Search for the cell housing the specified text and yield its [X, Y] center coordinate. 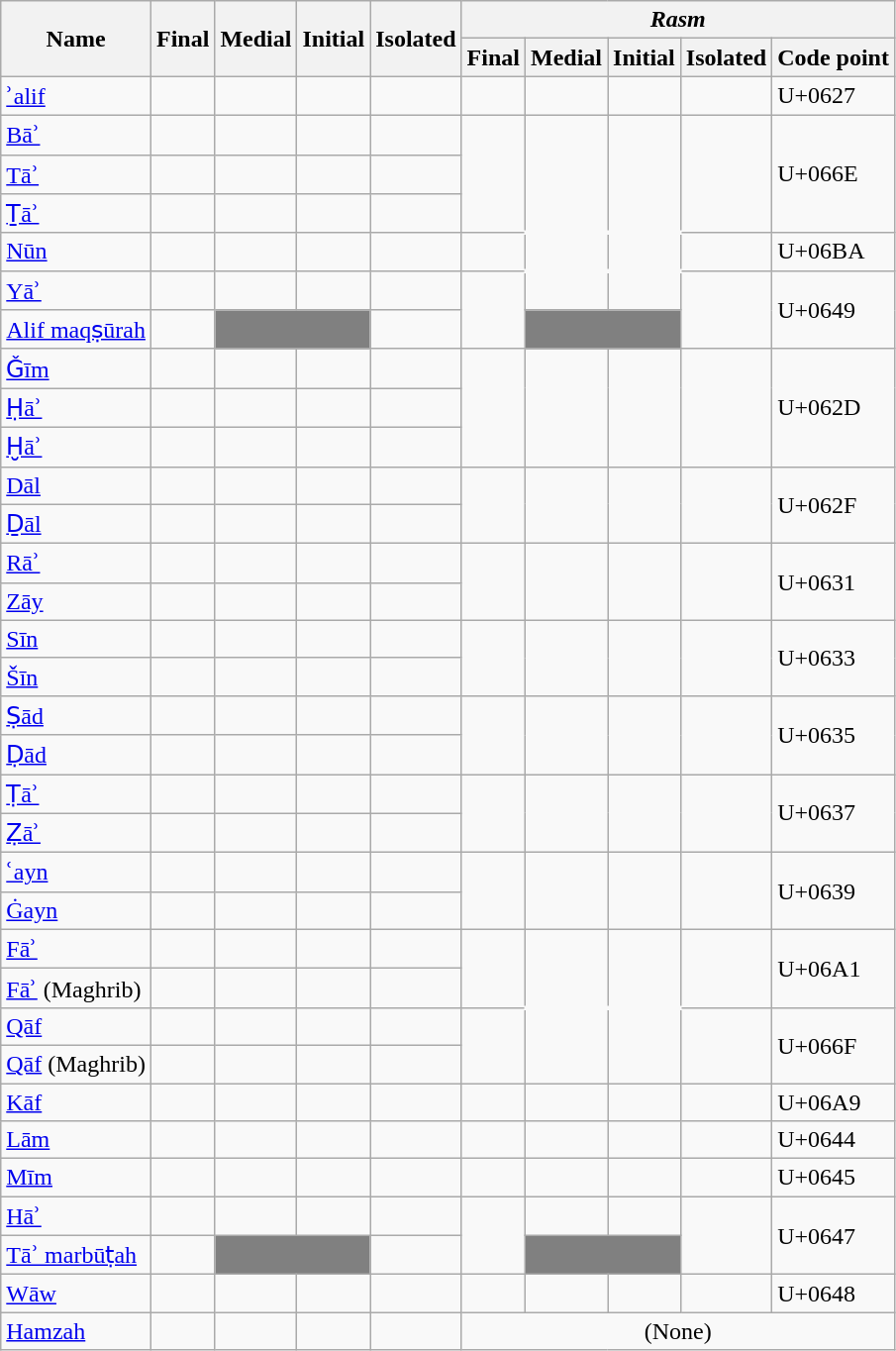
Ṭāʾ [76, 794]
Qāf (Maghrib) [76, 1064]
Fāʾ [76, 949]
U+066E [834, 174]
Dāl [76, 485]
Alif maqṣūrah [76, 330]
Šīn [76, 676]
Ḍād [76, 755]
U+0627 [834, 96]
ʾalif [76, 96]
Ḏāl [76, 524]
U+0637 [834, 814]
Bāʾ [76, 135]
Ṣād [76, 715]
U+0645 [834, 1178]
(None) [677, 1331]
Hamzah [76, 1331]
Code point [834, 57]
Lām [76, 1140]
Tāʾ [76, 174]
Yāʾ [76, 290]
ʿayn [76, 873]
U+0639 [834, 891]
Fāʾ (Maghrib) [76, 988]
Rasm [677, 20]
Ṯāʾ [76, 214]
U+0649 [834, 309]
Hāʾ [76, 1216]
Ẓāʾ [76, 833]
U+0631 [834, 582]
Ḥāʾ [76, 408]
U+0644 [834, 1140]
Kāf [76, 1102]
U+0635 [834, 735]
U+062D [834, 408]
U+0647 [834, 1236]
U+066F [834, 1045]
Name [76, 39]
U+06A1 [834, 969]
Sīn [76, 639]
Ḫāʾ [76, 447]
Nūn [76, 252]
Wāw [76, 1294]
Tāʾ marbūṭah [76, 1255]
Qāf [76, 1026]
Ǧīm [76, 368]
U+0648 [834, 1294]
U+062F [834, 505]
U+0633 [834, 658]
U+06BA [834, 252]
Mīm [76, 1178]
U+06A9 [834, 1102]
Ġayn [76, 910]
Zāy [76, 601]
Rāʾ [76, 564]
